For the text-containing cell, return its midpoint in [x, y] coordinate format. 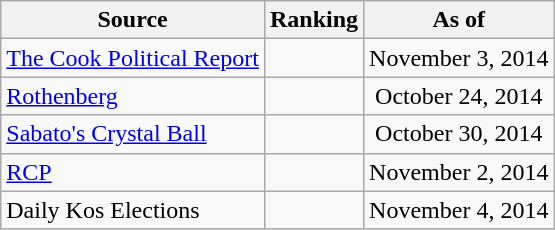
RCP [133, 172]
Ranking [314, 20]
As of [459, 20]
Rothenberg [133, 96]
The Cook Political Report [133, 58]
Daily Kos Elections [133, 210]
November 3, 2014 [459, 58]
Sabato's Crystal Ball [133, 134]
October 30, 2014 [459, 134]
November 4, 2014 [459, 210]
October 24, 2014 [459, 96]
November 2, 2014 [459, 172]
Source [133, 20]
